Extract the [X, Y] coordinate from the center of the cell holding the provided text.  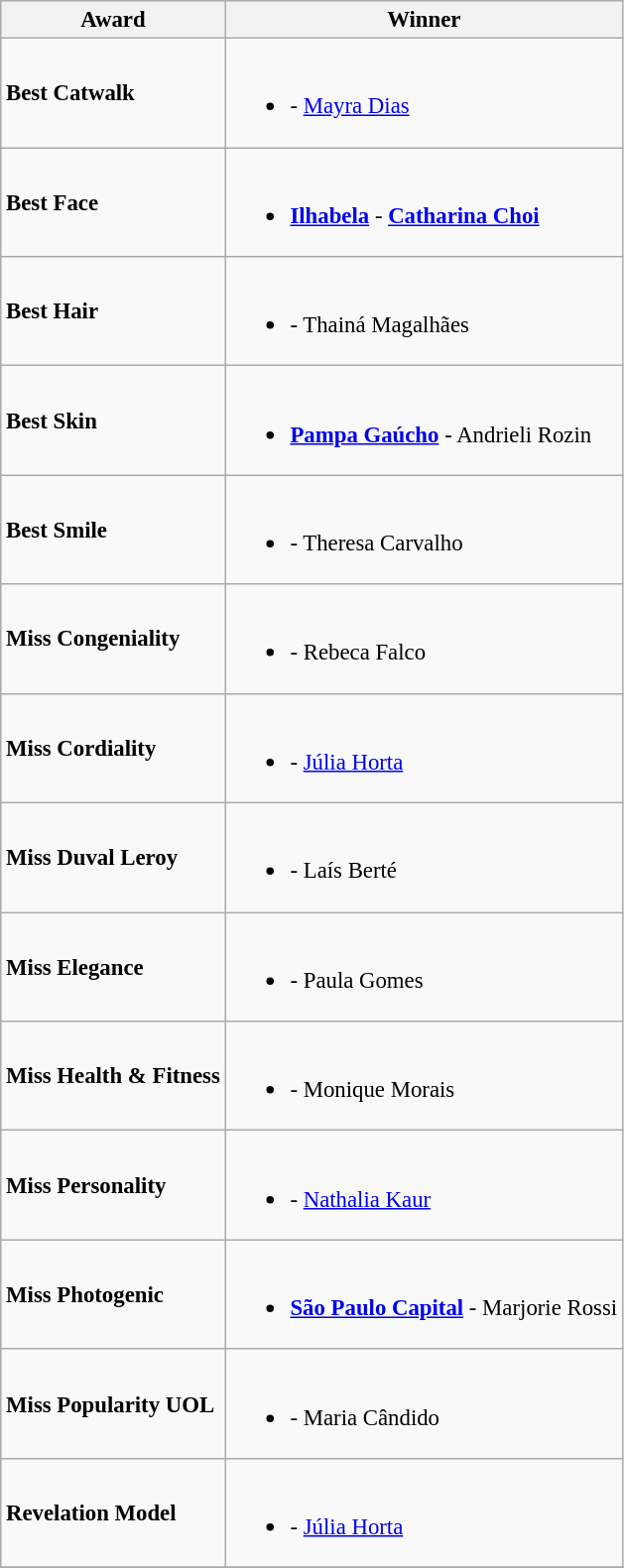
Miss Cordiality [113, 748]
- Laís Berté [424, 858]
- Maria Cândido [424, 1403]
Award [113, 20]
- Monique Morais [424, 1076]
Miss Popularity UOL [113, 1403]
Miss Photogenic [113, 1294]
Best Face [113, 202]
Best Skin [113, 421]
Best Catwalk [113, 93]
Best Smile [113, 530]
Miss Personality [113, 1185]
- Nathalia Kaur [424, 1185]
- Rebeca Falco [424, 639]
- Theresa Carvalho [424, 530]
Miss Congeniality [113, 639]
Ilhabela - Catharina Choi [424, 202]
- Paula Gomes [424, 967]
Miss Duval Leroy [113, 858]
Pampa Gaúcho - Andrieli Rozin [424, 421]
Winner [424, 20]
- Thainá Magalhães [424, 311]
Best Hair [113, 311]
- Mayra Dias [424, 93]
Miss Health & Fitness [113, 1076]
Revelation Model [113, 1513]
São Paulo Capital - Marjorie Rossi [424, 1294]
Miss Elegance [113, 967]
